Return the [X, Y] coordinate for the center point of the cell that contains the specified text.  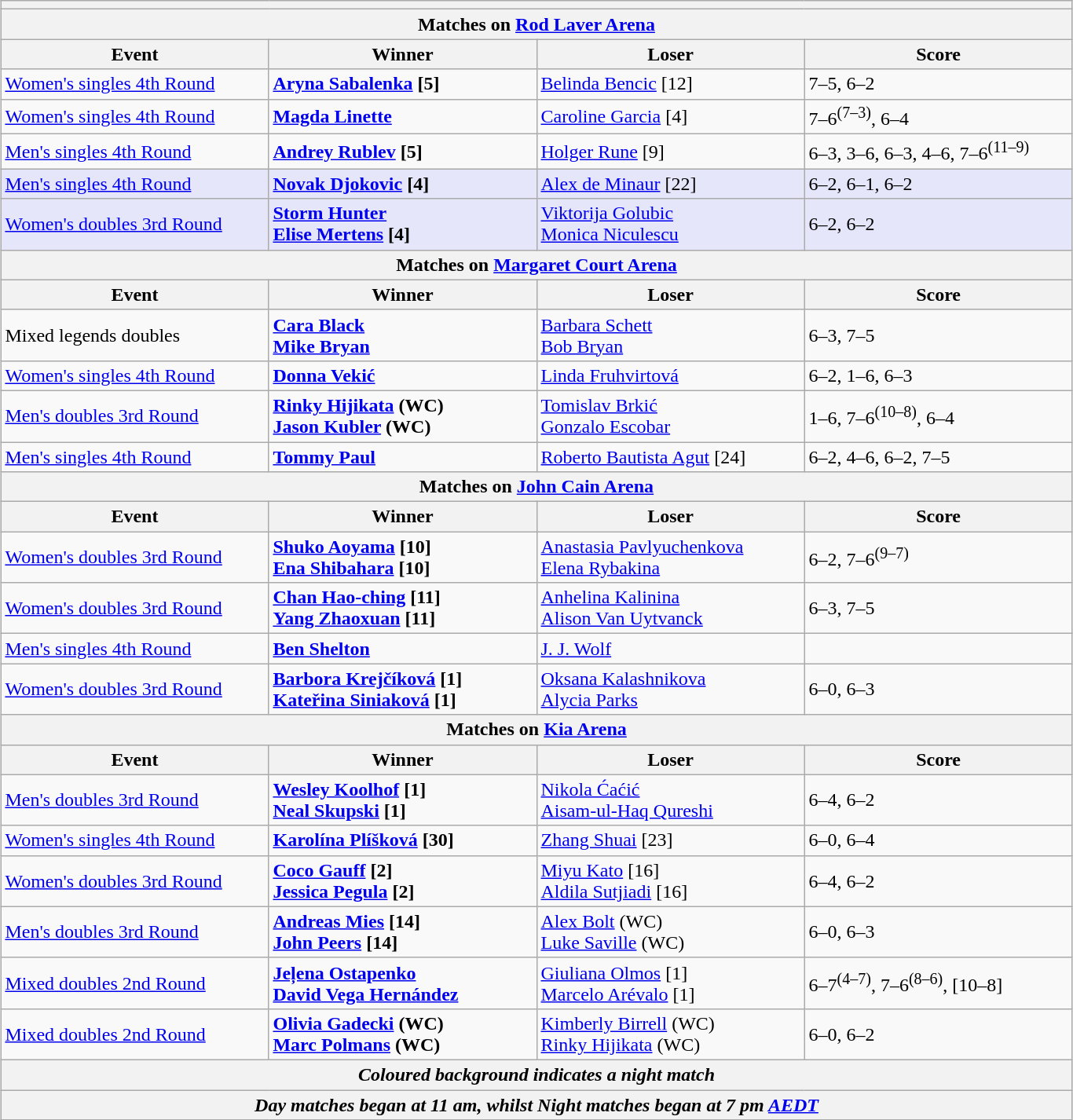
Oksana Kalashnikova Alycia Parks [671, 690]
6–2, 4–6, 6–2, 7–5 [938, 457]
6–2, 1–6, 6–3 [938, 375]
Matches on John Cain Arena [536, 487]
6–2, 6–1, 6–2 [938, 184]
Storm Hunter Elise Mertens [4] [402, 225]
1–6, 7–6(10–8), 6–4 [938, 416]
Mixed legends doubles [135, 335]
Jeļena Ostapenko David Vega Hernández [402, 983]
Alex de Minaur [22] [671, 184]
Karolína Plíšková [30] [402, 840]
Day matches began at 11 am, whilst Night matches began at 7 pm AEDT [536, 1105]
Olivia Gadecki (WC) Marc Polmans (WC) [402, 1034]
Aryna Sabalenka [5] [402, 84]
Holger Rune [9] [671, 152]
Donna Vekić [402, 375]
Matches on Kia Arena [536, 730]
Nikola Ćaćić Aisam-ul-Haq Qureshi [671, 800]
Zhang Shuai [23] [671, 840]
Chan Hao-ching [11] Yang Zhaoxuan [11] [402, 608]
Tommy Paul [402, 457]
Alex Bolt (WC) Luke Saville (WC) [671, 932]
6–2, 6–2 [938, 225]
Ben Shelton [402, 649]
Miyu Kato [16] Aldila Sutjiadi [16] [671, 881]
Barbora Krejčíková [1] Kateřina Siniaková [1] [402, 690]
Coloured background indicates a night match [536, 1074]
Viktorija Golubic Monica Niculescu [671, 225]
Magda Linette [402, 116]
Cara Black Mike Bryan [402, 335]
Belinda Bencic [12] [671, 84]
Linda Fruhvirtová [671, 375]
Coco Gauff [2] Jessica Pegula [2] [402, 881]
J. J. Wolf [671, 649]
Tomislav Brkić Gonzalo Escobar [671, 416]
Roberto Bautista Agut [24] [671, 457]
6–0, 6–4 [938, 840]
Caroline Garcia [4] [671, 116]
6–2, 7–6(9–7) [938, 558]
Matches on Margaret Court Arena [536, 265]
Anhelina Kalinina Alison Van Uytvanck [671, 608]
Wesley Koolhof [1] Neal Skupski [1] [402, 800]
Barbara Schett Bob Bryan [671, 335]
Giuliana Olmos [1] Marcelo Arévalo [1] [671, 983]
Rinky Hijikata (WC) Jason Kubler (WC) [402, 416]
Andrey Rublev [5] [402, 152]
7–5, 6–2 [938, 84]
6–3, 3–6, 6–3, 4–6, 7–6(11–9) [938, 152]
Kimberly Birrell (WC) Rinky Hijikata (WC) [671, 1034]
Matches on Rod Laver Arena [536, 24]
7–6(7–3), 6–4 [938, 116]
6–7(4–7), 7–6(8–6), [10–8] [938, 983]
Andreas Mies [14] John Peers [14] [402, 932]
Shuko Aoyama [10] Ena Shibahara [10] [402, 558]
Novak Djokovic [4] [402, 184]
Anastasia Pavlyuchenkova Elena Rybakina [671, 558]
6–0, 6–2 [938, 1034]
